Determine the (X, Y) coordinate at the center of the cell enclosing the given text.  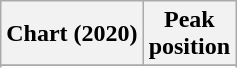
Peakposition (189, 34)
Chart (2020) (72, 34)
